Detect which cell encompasses the target text, then output its (x, y) center coordinate. 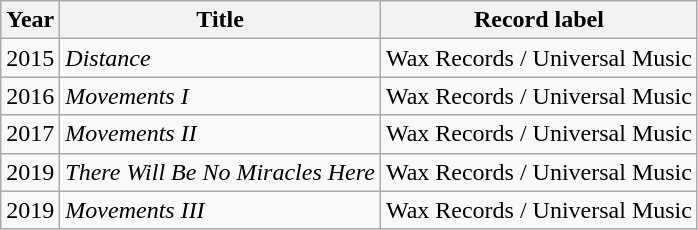
Record label (538, 20)
2015 (30, 58)
Year (30, 20)
There Will Be No Miracles Here (220, 172)
Movements III (220, 210)
2016 (30, 96)
Movements II (220, 134)
Movements I (220, 96)
2017 (30, 134)
Title (220, 20)
Distance (220, 58)
